For the text-containing cell, return its midpoint in (x, y) coordinate format. 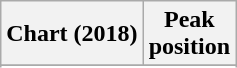
Peakposition (189, 34)
Chart (2018) (72, 34)
